Capture the cell that displays the provided text and extract its [X, Y] central coordinate. 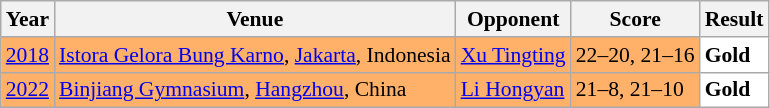
Li Hongyan [514, 90]
Score [636, 19]
Venue [255, 19]
2018 [28, 55]
Result [734, 19]
Year [28, 19]
21–8, 21–10 [636, 90]
2022 [28, 90]
Opponent [514, 19]
Istora Gelora Bung Karno, Jakarta, Indonesia [255, 55]
Binjiang Gymnasium, Hangzhou, China [255, 90]
22–20, 21–16 [636, 55]
Xu Tingting [514, 55]
